Find where the given text appears and provide that cell's center as [x, y] coordinate. 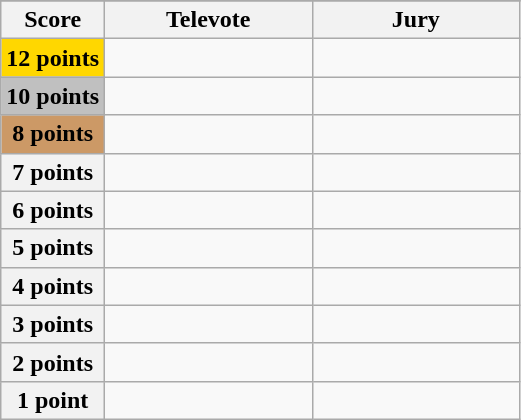
3 points [53, 324]
5 points [53, 248]
6 points [53, 210]
7 points [53, 172]
1 point [53, 400]
Televote [209, 20]
2 points [53, 362]
8 points [53, 134]
4 points [53, 286]
Jury [416, 20]
12 points [53, 58]
10 points [53, 96]
Score [53, 20]
